Find where the given text appears and provide that cell's center as (X, Y) coordinate. 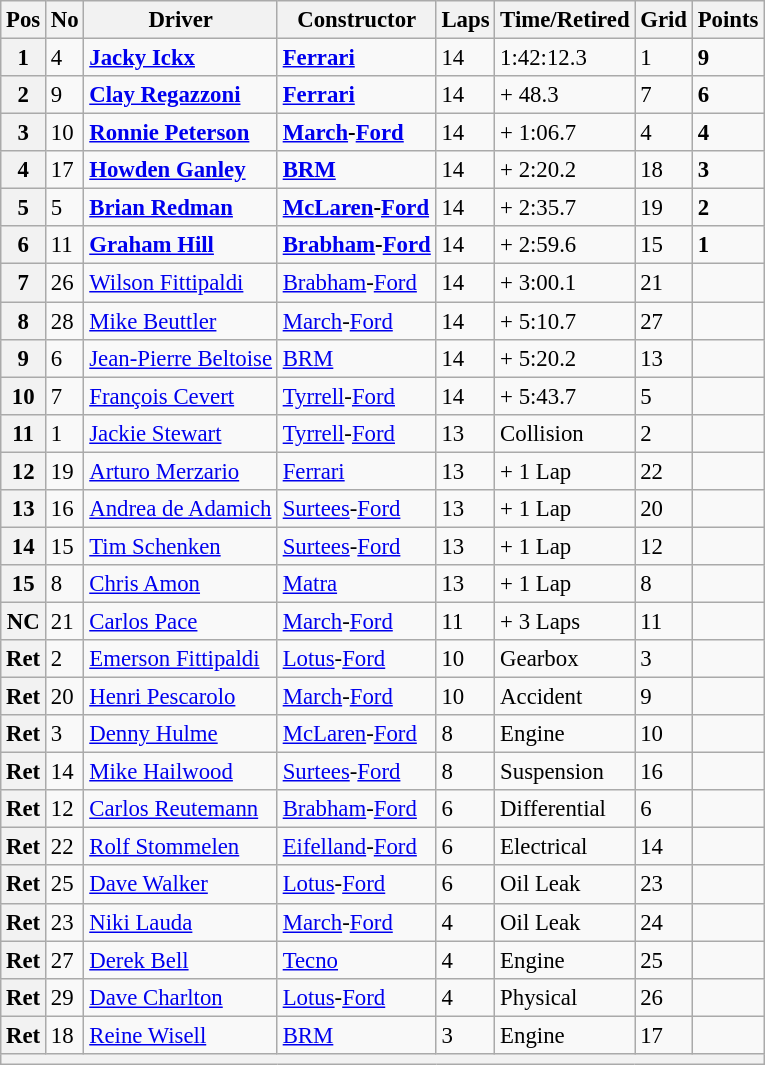
Howden Ganley (180, 170)
+ 1:06.7 (565, 133)
29 (65, 997)
Gearbox (565, 659)
Constructor (356, 20)
+ 2:20.2 (565, 170)
Jean-Pierre Beltoise (180, 358)
Driver (180, 20)
Brian Redman (180, 208)
Wilson Fittipaldi (180, 283)
No (65, 20)
+ 2:35.7 (565, 208)
Eifelland-Ford (356, 847)
Physical (565, 997)
Time/Retired (565, 20)
Carlos Pace (180, 621)
Mike Hailwood (180, 772)
+ 5:10.7 (565, 321)
Niki Lauda (180, 922)
Jacky Ickx (180, 58)
Tecno (356, 960)
+ 3 Laps (565, 621)
Dave Charlton (180, 997)
Chris Amon (180, 584)
Reine Wisell (180, 1035)
Denny Hulme (180, 734)
Rolf Stommelen (180, 847)
Matra (356, 584)
Grid (664, 20)
Dave Walker (180, 885)
François Cevert (180, 396)
Ronnie Peterson (180, 133)
Tim Schenken (180, 546)
Carlos Reutemann (180, 809)
Emerson Fittipaldi (180, 659)
Pos (24, 20)
Accident (565, 697)
24 (664, 922)
Derek Bell (180, 960)
Clay Regazzoni (180, 95)
+ 3:00.1 (565, 283)
Graham Hill (180, 245)
Laps (466, 20)
+ 2:59.6 (565, 245)
+ 48.3 (565, 95)
Andrea de Adamich (180, 509)
Points (728, 20)
28 (65, 321)
+ 5:43.7 (565, 396)
Mike Beuttler (180, 321)
Henri Pescarolo (180, 697)
Electrical (565, 847)
1:42:12.3 (565, 58)
Collision (565, 433)
Differential (565, 809)
Suspension (565, 772)
+ 5:20.2 (565, 358)
NC (24, 621)
Arturo Merzario (180, 471)
Jackie Stewart (180, 433)
